Scan for the cell matching the given text and deliver its [X, Y] coordinate at center. 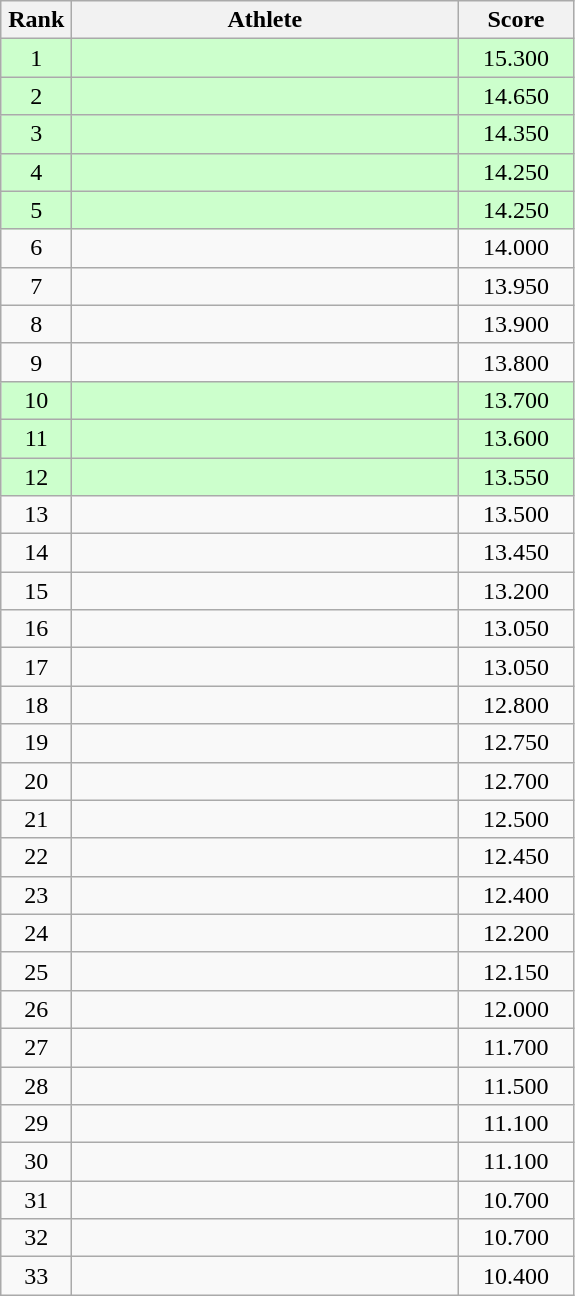
7 [36, 286]
12.800 [516, 705]
5 [36, 210]
Athlete [265, 20]
14.650 [516, 96]
24 [36, 933]
14.000 [516, 248]
13.200 [516, 591]
33 [36, 1276]
28 [36, 1085]
10 [36, 400]
21 [36, 819]
15.300 [516, 58]
13.800 [516, 362]
3 [36, 134]
17 [36, 667]
11.700 [516, 1047]
10.400 [516, 1276]
Score [516, 20]
32 [36, 1238]
12.450 [516, 857]
13.500 [516, 515]
16 [36, 629]
13.550 [516, 477]
22 [36, 857]
29 [36, 1124]
14 [36, 553]
Rank [36, 20]
27 [36, 1047]
12.400 [516, 895]
15 [36, 591]
31 [36, 1200]
12.000 [516, 1009]
26 [36, 1009]
19 [36, 743]
18 [36, 705]
12.200 [516, 933]
11.500 [516, 1085]
13.700 [516, 400]
25 [36, 971]
30 [36, 1162]
20 [36, 781]
6 [36, 248]
8 [36, 324]
12.700 [516, 781]
9 [36, 362]
23 [36, 895]
13.950 [516, 286]
13.450 [516, 553]
12 [36, 477]
13.900 [516, 324]
4 [36, 172]
12.500 [516, 819]
2 [36, 96]
12.750 [516, 743]
13.600 [516, 438]
13 [36, 515]
12.150 [516, 971]
1 [36, 58]
11 [36, 438]
14.350 [516, 134]
